Search for the cell housing the specified text and yield its (X, Y) center coordinate. 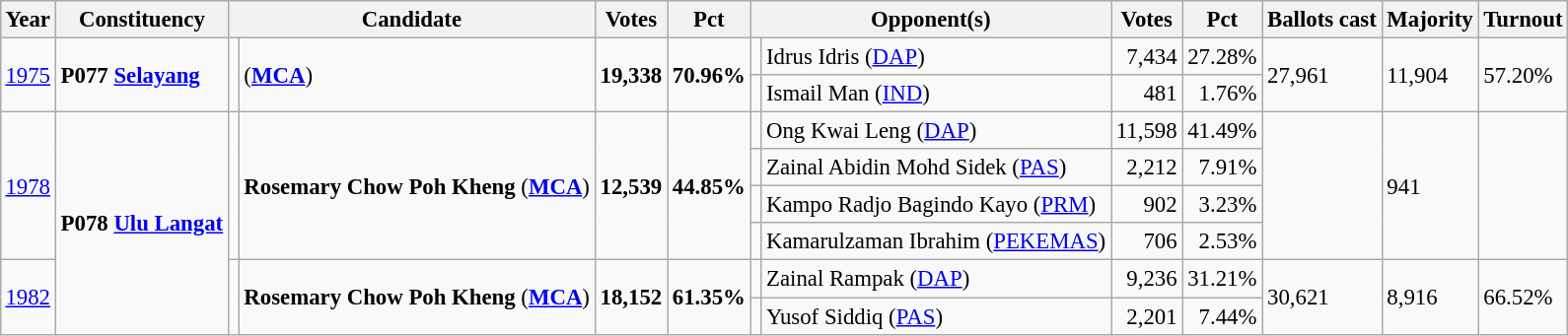
44.85% (708, 186)
1978 (28, 186)
902 (1146, 205)
27,961 (1321, 75)
19,338 (631, 75)
57.20% (1523, 75)
2,212 (1146, 168)
66.52% (1523, 298)
41.49% (1223, 131)
27.28% (1223, 56)
Ismail Man (IND) (937, 94)
Opponent(s) (931, 20)
Kampo Radjo Bagindo Kayo (PRM) (937, 205)
Turnout (1523, 20)
3.23% (1223, 205)
Zainal Abidin Mohd Sidek (PAS) (937, 168)
P077 Selayang (142, 75)
Year (28, 20)
11,598 (1146, 131)
(MCA) (416, 75)
8,916 (1430, 298)
941 (1430, 186)
61.35% (708, 298)
7,434 (1146, 56)
P078 Ulu Langat (142, 224)
70.96% (708, 75)
Ong Kwai Leng (DAP) (937, 131)
Zainal Rampak (DAP) (937, 279)
11,904 (1430, 75)
Constituency (142, 20)
Candidate (411, 20)
Kamarulzaman Ibrahim (PEKEMAS) (937, 241)
7.91% (1223, 168)
1.76% (1223, 94)
2,201 (1146, 316)
7.44% (1223, 316)
30,621 (1321, 298)
481 (1146, 94)
Majority (1430, 20)
Ballots cast (1321, 20)
1982 (28, 298)
18,152 (631, 298)
31.21% (1223, 279)
2.53% (1223, 241)
12,539 (631, 186)
Idrus Idris (DAP) (937, 56)
706 (1146, 241)
9,236 (1146, 279)
Yusof Siddiq (PAS) (937, 316)
1975 (28, 75)
